Capture the cell that displays the provided text and extract its [x, y] central coordinate. 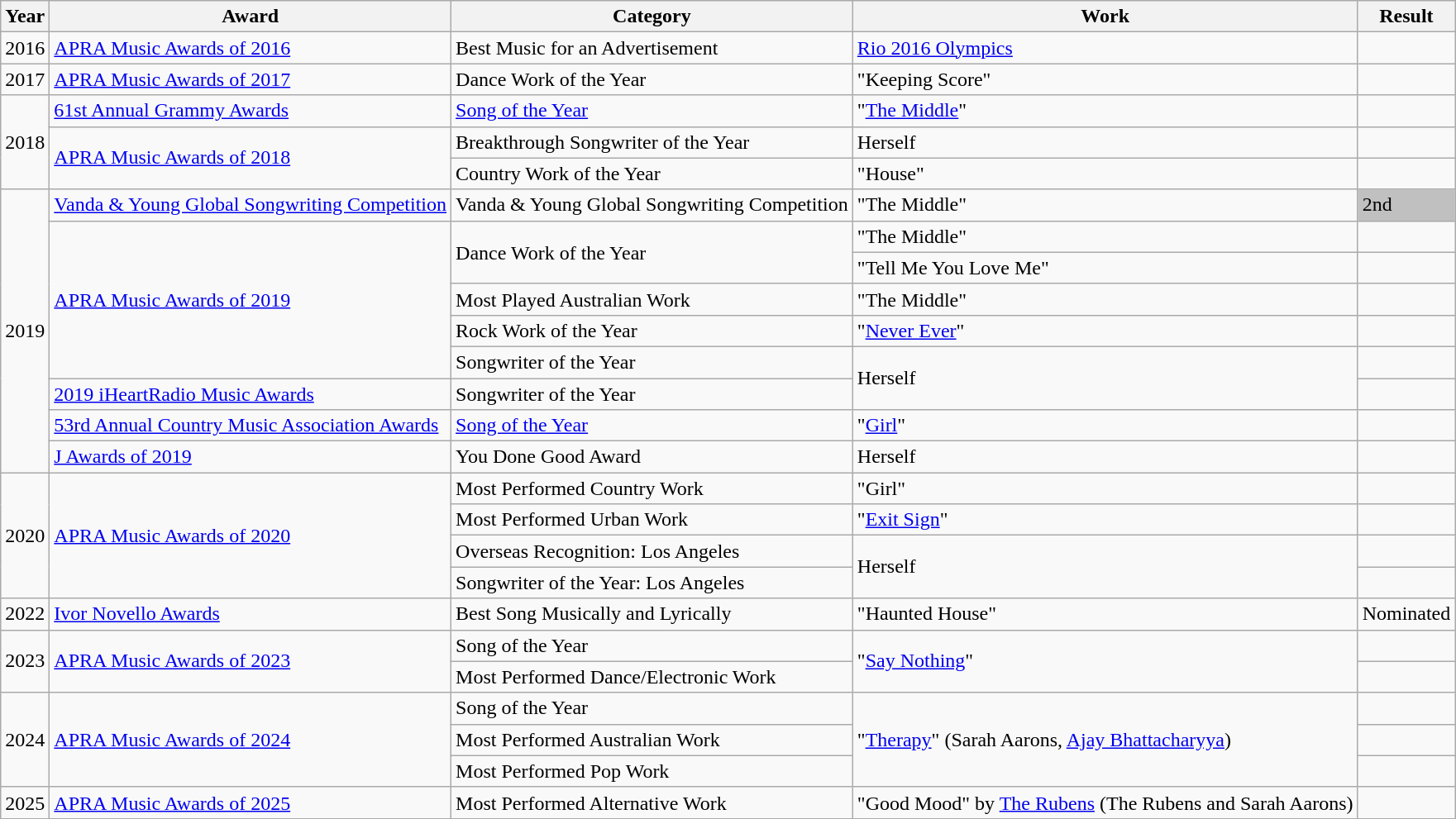
2016 [25, 48]
APRA Music Awards of 2018 [251, 158]
2022 [25, 614]
Most Performed Alternative Work [652, 802]
2019 [25, 331]
Category [652, 17]
APRA Music Awards of 2023 [251, 661]
APRA Music Awards of 2024 [251, 740]
"Exit Sign" [1105, 520]
Most Performed Urban Work [652, 520]
Most Performed Pop Work [652, 771]
"Good Mood" by The Rubens (The Rubens and Sarah Aarons) [1105, 802]
2025 [25, 802]
Ivor Novello Awards [251, 614]
"House" [1105, 174]
"Say Nothing" [1105, 661]
"Haunted House" [1105, 614]
Work [1105, 17]
Most Performed Dance/Electronic Work [652, 677]
2019 iHeartRadio Music Awards [251, 394]
APRA Music Awards of 2019 [251, 299]
2018 [25, 142]
2024 [25, 740]
Best Music for an Advertisement [652, 48]
APRA Music Awards of 2025 [251, 802]
J Awards of 2019 [251, 457]
Overseas Recognition: Los Angeles [652, 551]
Most Played Australian Work [652, 299]
2023 [25, 661]
"Therapy" (Sarah Aarons, Ajay Bhattacharyya) [1105, 740]
You Done Good Award [652, 457]
"Keeping Score" [1105, 79]
Best Song Musically and Lyrically [652, 614]
53rd Annual Country Music Association Awards [251, 426]
APRA Music Awards of 2020 [251, 536]
Songwriter of the Year: Los Angeles [652, 583]
2017 [25, 79]
Most Performed Australian Work [652, 740]
Country Work of the Year [652, 174]
APRA Music Awards of 2017 [251, 79]
Breakthrough Songwriter of the Year [652, 142]
"Tell Me You Love Me" [1105, 268]
"Never Ever" [1105, 331]
APRA Music Awards of 2016 [251, 48]
Nominated [1406, 614]
Year [25, 17]
61st Annual Grammy Awards [251, 111]
Most Performed Country Work [652, 488]
Result [1406, 17]
Award [251, 17]
2nd [1406, 205]
Rock Work of the Year [652, 331]
2020 [25, 536]
Rio 2016 Olympics [1105, 48]
